Pinpoint the cell where the given text exists, returning its (X, Y) midpoint coordinate. 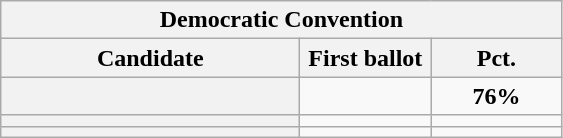
Candidate (150, 58)
Pct. (496, 58)
First ballot (366, 58)
Democratic Convention (282, 20)
76% (496, 96)
